Search for the cell housing the specified text and yield its (x, y) center coordinate. 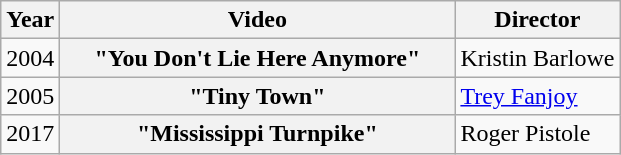
"Mississippi Turnpike" (258, 134)
Video (258, 20)
Trey Fanjoy (538, 96)
2005 (30, 96)
"Tiny Town" (258, 96)
"You Don't Lie Here Anymore" (258, 58)
2004 (30, 58)
Director (538, 20)
Kristin Barlowe (538, 58)
Year (30, 20)
2017 (30, 134)
Roger Pistole (538, 134)
